Provide the [x, y] coordinate of the cell's center where the given text is located.  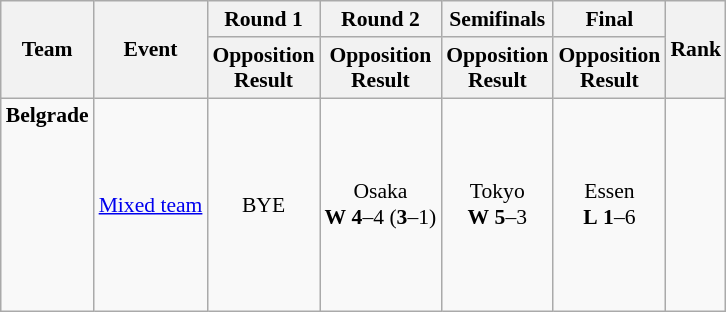
Tokyo W 5–3 [497, 205]
Mixed team [151, 205]
Final [609, 19]
Round 1 [263, 19]
Rank [696, 50]
Essen L 1–6 [609, 205]
Team [48, 50]
Osaka W 4–4 (3–1) [381, 205]
BYE [263, 205]
Round 2 [381, 19]
Event [151, 50]
Belgrade [48, 205]
Semifinals [497, 19]
